Detect which cell encompasses the target text, then output its (x, y) center coordinate. 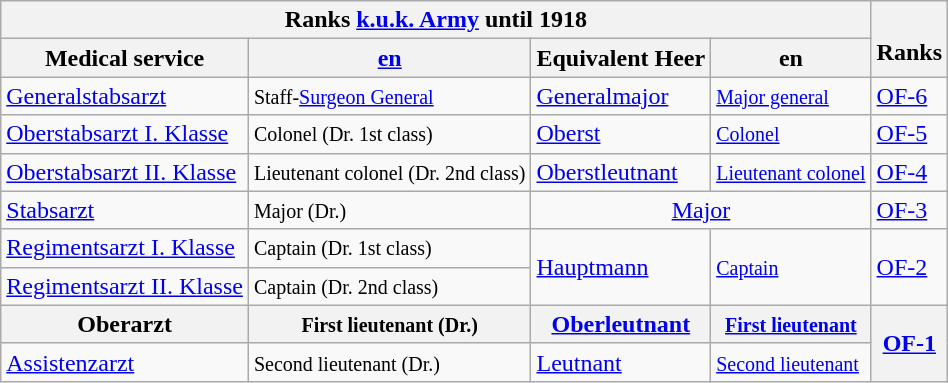
OF-2 (909, 267)
Assistenzarzt (125, 362)
Medical service (125, 58)
Generalstabsarzt (125, 96)
Major (701, 210)
Captain (Dr. 2nd class) (390, 286)
Hauptmann (621, 267)
OF-5 (909, 134)
Ranks (909, 39)
Oberstleutnant (621, 172)
Oberst (621, 134)
Captain (791, 267)
Ranks k.u.k. Army until 1918 (436, 20)
Generalmajor (621, 96)
Second lieutenant (791, 362)
Second lieutenant (Dr.) (390, 362)
Leutnant (621, 362)
First lieutenant (791, 324)
Lieutenant colonel (791, 172)
OF-6 (909, 96)
Oberstabsarzt I. Klasse (125, 134)
OF-4 (909, 172)
Regimentsarzt II. Klasse (125, 286)
Major (Dr.) (390, 210)
Major general (791, 96)
OF-3 (909, 210)
Regimentsarzt I. Klasse (125, 248)
Colonel (791, 134)
OF-1 (909, 343)
Colonel (Dr. 1st class) (390, 134)
Captain (Dr. 1st class) (390, 248)
First lieutenant (Dr.) (390, 324)
Equivalent Heer (621, 58)
Stabsarzt (125, 210)
Oberleutnant (621, 324)
Lieutenant colonel (Dr. 2nd class) (390, 172)
Staff-Surgeon General (390, 96)
Oberstabsarzt II. Klasse (125, 172)
Oberarzt (125, 324)
